Search for the cell housing the specified text and yield its [x, y] center coordinate. 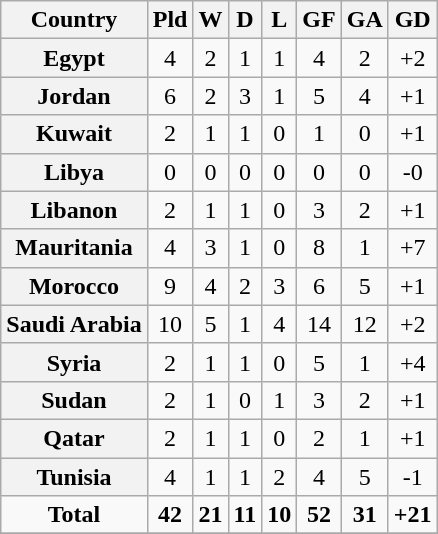
+7 [412, 248]
Country [74, 20]
Total [74, 515]
9 [170, 286]
14 [319, 324]
W [210, 20]
31 [364, 515]
Qatar [74, 438]
-1 [412, 477]
Sudan [74, 400]
GA [364, 20]
11 [245, 515]
21 [210, 515]
Mauritania [74, 248]
GF [319, 20]
-0 [412, 172]
Morocco [74, 286]
Pld [170, 20]
+21 [412, 515]
Libya [74, 172]
Saudi Arabia [74, 324]
52 [319, 515]
8 [319, 248]
Kuwait [74, 134]
Jordan [74, 96]
Syria [74, 362]
+4 [412, 362]
D [245, 20]
42 [170, 515]
GD [412, 20]
12 [364, 324]
Egypt [74, 58]
Tunisia [74, 477]
Libanon [74, 210]
L [280, 20]
